Return (x, y) of the center of cell containing provided text 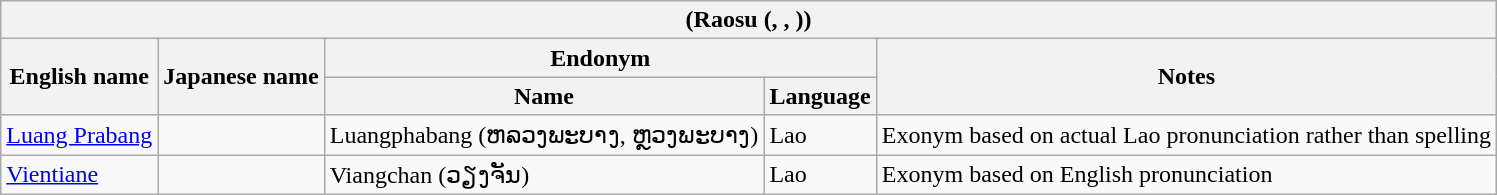
Luangphabang (ຫລວງພະບາງ, ຫຼວງພະບາງ) (544, 135)
Exonym based on English pronunciation (1186, 174)
Endonym (600, 58)
Language (820, 96)
English name (80, 77)
Japanese name (241, 77)
Viangchan (ວຽງຈັນ) (544, 174)
Vientiane (80, 174)
Name (544, 96)
Notes (1186, 77)
(Raosu (, , )) (749, 20)
Luang Prabang (80, 135)
Exonym based on actual Lao pronunciation rather than spelling (1186, 135)
